For the text-containing cell, return its midpoint in (x, y) coordinate format. 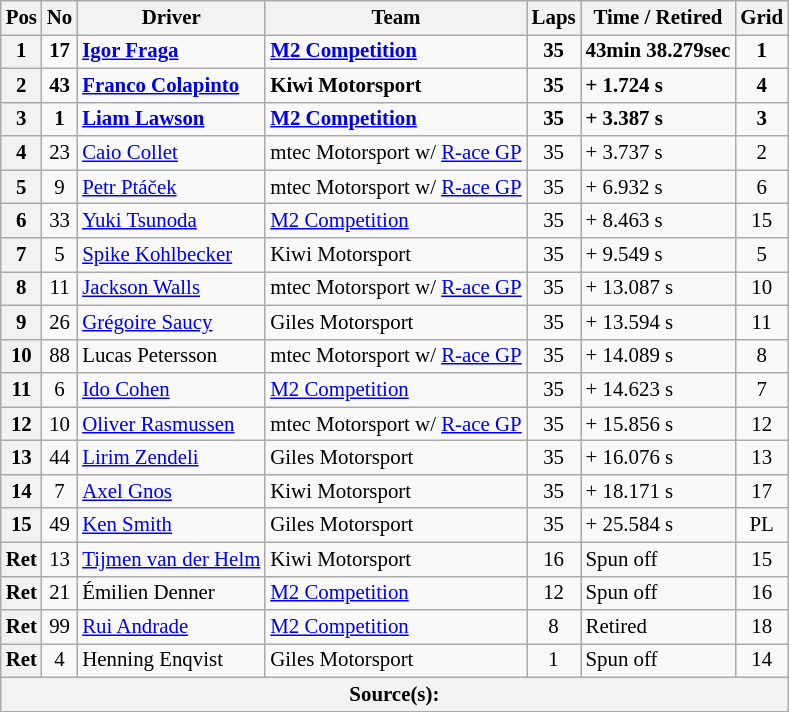
Source(s): (394, 695)
44 (60, 458)
49 (60, 525)
+ 9.549 s (658, 255)
Ken Smith (171, 525)
Spike Kohlbecker (171, 255)
+ 8.463 s (658, 221)
99 (60, 627)
Rui Andrade (171, 627)
+ 13.594 s (658, 322)
Jackson Walls (171, 288)
26 (60, 322)
Laps (554, 18)
Yuki Tsunoda (171, 221)
+ 14.623 s (658, 390)
+ 6.932 s (658, 187)
33 (60, 221)
Time / Retired (658, 18)
Driver (171, 18)
Pos (22, 18)
Petr Ptáček (171, 187)
+ 3.387 s (658, 119)
Tijmen van der Helm (171, 559)
43min 38.279sec (658, 51)
Axel Gnos (171, 491)
Liam Lawson (171, 119)
Grégoire Saucy (171, 322)
PL (762, 525)
+ 25.584 s (658, 525)
Retired (658, 627)
Franco Colapinto (171, 85)
88 (60, 356)
No (60, 18)
Lucas Petersson (171, 356)
Caio Collet (171, 153)
Igor Fraga (171, 51)
+ 18.171 s (658, 491)
+ 3.737 s (658, 153)
18 (762, 627)
Henning Enqvist (171, 661)
+ 16.076 s (658, 458)
43 (60, 85)
Lirim Zendeli (171, 458)
Grid (762, 18)
+ 1.724 s (658, 85)
23 (60, 153)
+ 13.087 s (658, 288)
Ido Cohen (171, 390)
Émilien Denner (171, 593)
+ 14.089 s (658, 356)
+ 15.856 s (658, 424)
21 (60, 593)
Oliver Rasmussen (171, 424)
Team (396, 18)
